Provide the [X, Y] coordinate of the cell's center where the given text is located.  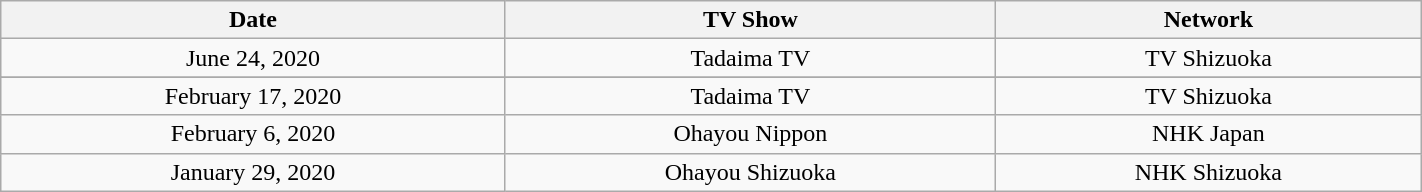
Date [254, 20]
February 17, 2020 [254, 96]
NHK Japan [1208, 134]
June 24, 2020 [254, 58]
February 6, 2020 [254, 134]
January 29, 2020 [254, 172]
TV Show [750, 20]
NHK Shizuoka [1208, 172]
Ohayou Nippon [750, 134]
Network [1208, 20]
Ohayou Shizuoka [750, 172]
